Identify which cell holds the provided text, then report its [X, Y] central coordinate. 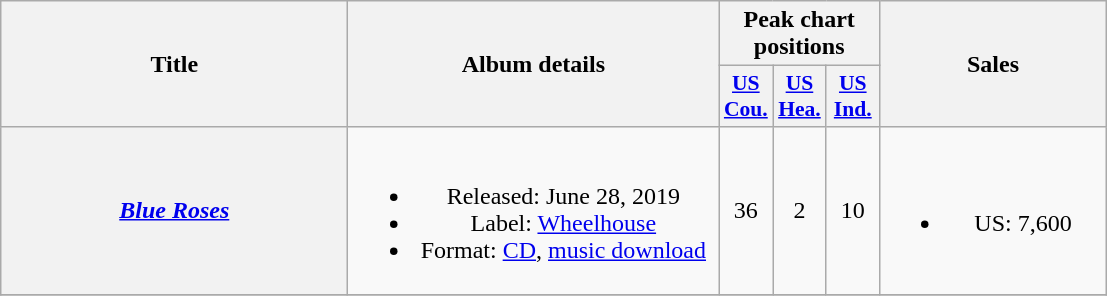
Album details [534, 64]
36 [746, 210]
Peak chartpositions [800, 34]
Released: June 28, 2019Label: WheelhouseFormat: CD, music download [534, 210]
2 [800, 210]
USCou. [746, 96]
US: 7,600 [992, 210]
Title [174, 64]
USInd. [852, 96]
USHea. [800, 96]
Blue Roses [174, 210]
10 [852, 210]
Sales [992, 64]
